From the cell containing the given text, extract its center point as (X, Y) coordinate. 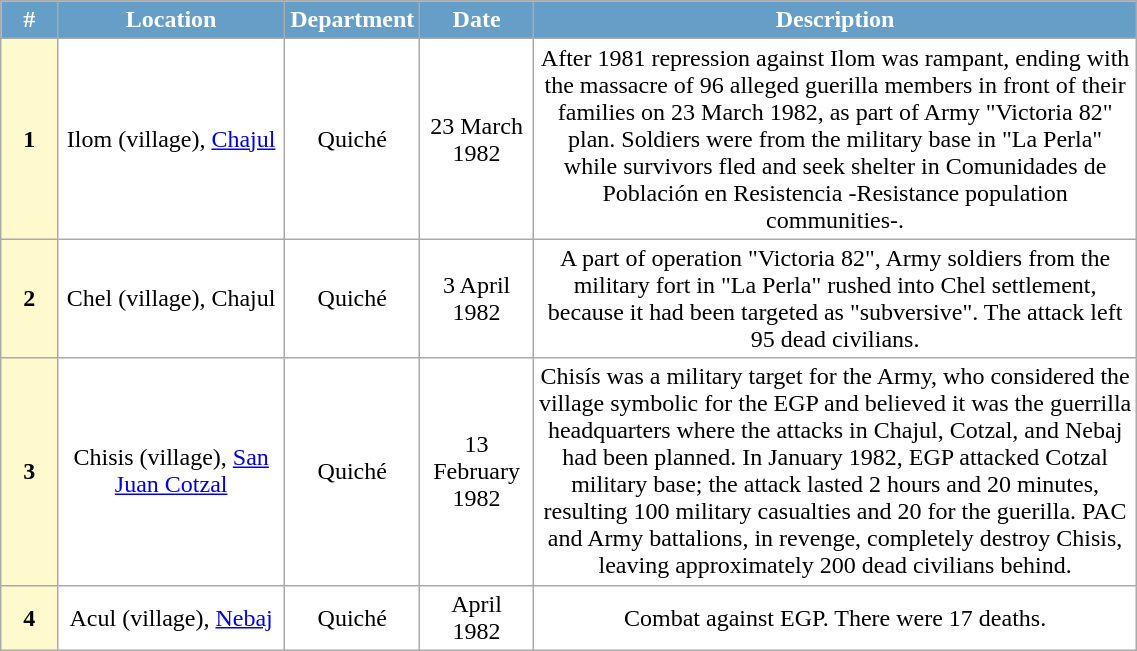
3 (30, 472)
Ilom (village), Chajul (172, 139)
April 1982 (477, 618)
13 February 1982 (477, 472)
Acul (village), Nebaj (172, 618)
Description (834, 20)
1 (30, 139)
2 (30, 298)
23 March 1982 (477, 139)
Department (352, 20)
Chisis (village), San Juan Cotzal (172, 472)
Chel (village), Chajul (172, 298)
Date (477, 20)
Location (172, 20)
3 April 1982 (477, 298)
# (30, 20)
4 (30, 618)
Combat against EGP. There were 17 deaths. (834, 618)
